Determine the [X, Y] coordinate at the center of the cell enclosing the given text.  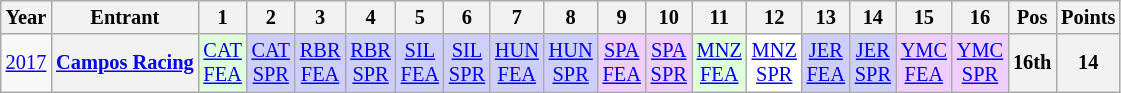
6 [467, 17]
2017 [26, 63]
HUNSPR [571, 63]
SILFEA [420, 63]
Points [1088, 17]
JERSPR [873, 63]
11 [720, 17]
SPASPR [669, 63]
Entrant [124, 17]
YMCSPR [980, 63]
RBRFEA [320, 63]
9 [622, 17]
JERFEA [826, 63]
MNZFEA [720, 63]
2 [271, 17]
4 [370, 17]
16th [1032, 63]
SPAFEA [622, 63]
1 [222, 17]
Campos Racing [124, 63]
15 [924, 17]
Year [26, 17]
13 [826, 17]
SILSPR [467, 63]
MNZSPR [774, 63]
7 [517, 17]
CATSPR [271, 63]
8 [571, 17]
CATFEA [222, 63]
YMCFEA [924, 63]
Pos [1032, 17]
3 [320, 17]
10 [669, 17]
RBRSPR [370, 63]
16 [980, 17]
HUNFEA [517, 63]
5 [420, 17]
12 [774, 17]
